Identify which cell holds the provided text, then report its (X, Y) central coordinate. 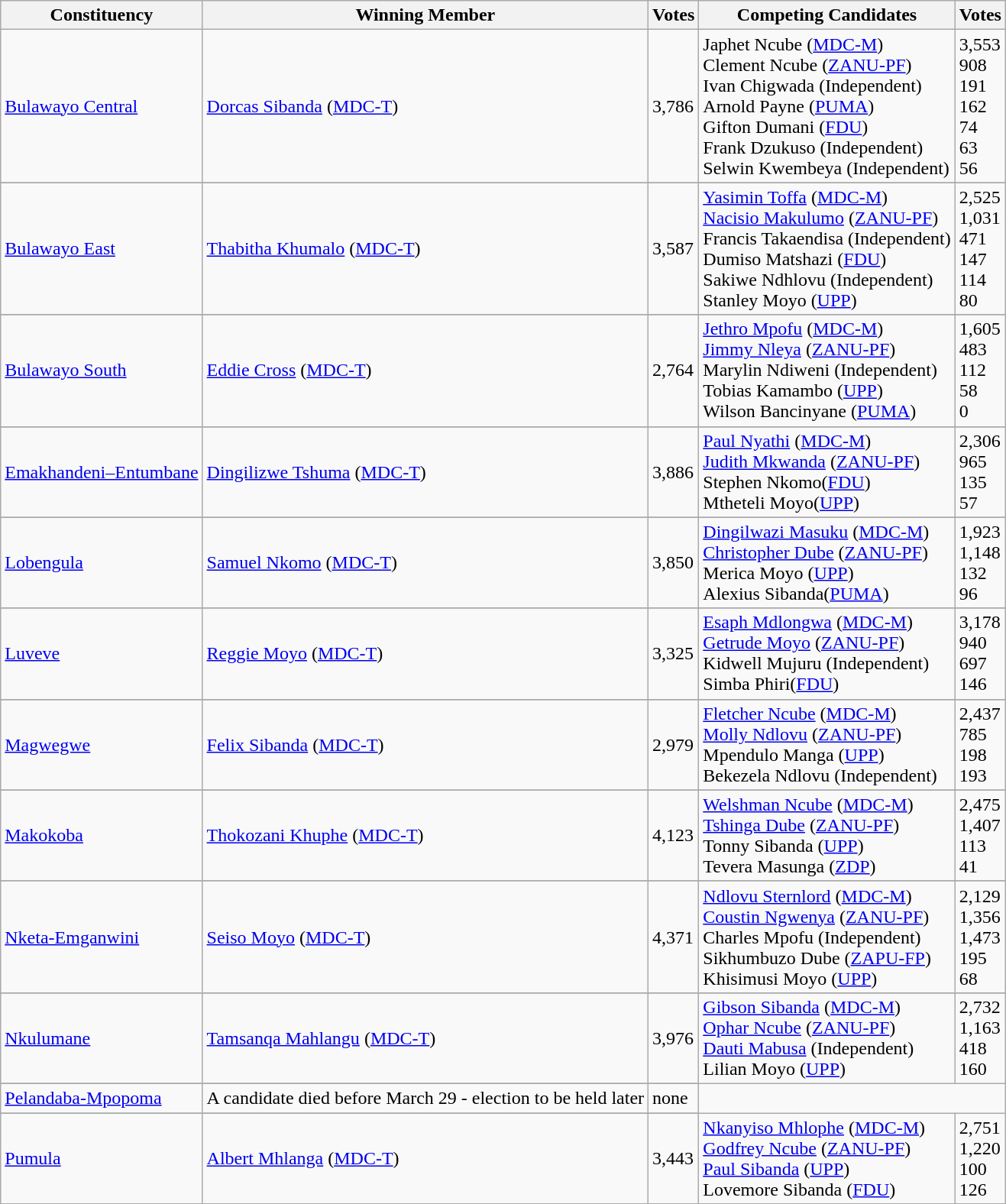
Yasimin Toffa (MDC-M)Nacisio Makulumo (ZANU-PF)Francis Takaendisa (Independent)Dumiso Matshazi (FDU)Sakiwe Ndhlovu (Independent)Stanley Moyo (UPP) (826, 249)
Emakhandeni–Entumbane (102, 472)
3,443 (674, 1158)
Tamsanqa Mahlangu (MDC-T) (425, 1037)
4,371 (674, 937)
Reggie Moyo (MDC-T) (425, 654)
Constituency (102, 15)
Pelandaba-Mpopoma (102, 1098)
Esaph Mdlongwa (MDC-M)Getrude Moyo (ZANU-PF)Kidwell Mujuru (Independent)Simba Phiri(FDU) (826, 654)
Bulawayo East (102, 249)
2,5251,03147114711480 (980, 249)
1,9231,14813296 (980, 562)
Competing Candidates (826, 15)
Luveve (102, 654)
Thokozani Khuphe (MDC-T) (425, 836)
Samuel Nkomo (MDC-T) (425, 562)
Nkulumane (102, 1037)
Winning Member (425, 15)
Pumula (102, 1158)
2,979 (674, 744)
2,30696513557 (980, 472)
Gibson Sibanda (MDC-M)Ophar Ncube (ZANU-PF)Dauti Mabusa (Independent)Lilian Moyo (UPP) (826, 1037)
2,7321,163418160 (980, 1037)
3,786 (674, 106)
3,886 (674, 472)
2,764 (674, 371)
Nketa-Emganwini (102, 937)
2,7511,220100126 (980, 1158)
A candidate died before March 29 - election to be held later (425, 1098)
Dingilwazi Masuku (MDC-M)Christopher Dube (ZANU-PF)Merica Moyo (UPP)Alexius Sibanda(PUMA) (826, 562)
Dingilizwe Tshuma (MDC-T) (425, 472)
2,1291,3561,47319568 (980, 937)
1,605483112580 (980, 371)
3,850 (674, 562)
4,123 (674, 836)
3,178940697146 (980, 654)
Albert Mhlanga (MDC-T) (425, 1158)
Paul Nyathi (MDC-M)Judith Mkwanda (ZANU-PF)Stephen Nkomo(FDU)Mtheteli Moyo(UPP) (826, 472)
3,325 (674, 654)
2,4751,40711341 (980, 836)
3,976 (674, 1037)
Bulawayo South (102, 371)
Ndlovu Sternlord (MDC-M)Coustin Ngwenya (ZANU-PF)Charles Mpofu (Independent)Sikhumbuzo Dube (ZAPU-FP)Khisimusi Moyo (UPP) (826, 937)
Fletcher Ncube (MDC-M)Molly Ndlovu (ZANU-PF)Mpendulo Manga (UPP)Bekezela Ndlovu (Independent) (826, 744)
Welshman Ncube (MDC-M)Tshinga Dube (ZANU-PF)Tonny Sibanda (UPP)Tevera Masunga (ZDP) (826, 836)
Lobengula (102, 562)
3,587 (674, 249)
Makokoba (102, 836)
Magwegwe (102, 744)
3,553908191162746356 (980, 106)
Nkanyiso Mhlophe (MDC-M)Godfrey Ncube (ZANU-PF)Paul Sibanda (UPP)Lovemore Sibanda (FDU) (826, 1158)
Felix Sibanda (MDC-T) (425, 744)
Bulawayo Central (102, 106)
Jethro Mpofu (MDC-M)Jimmy Nleya (ZANU-PF)Marylin Ndiweni (Independent)Tobias Kamambo (UPP)Wilson Bancinyane (PUMA) (826, 371)
2,437785198193 (980, 744)
Seiso Moyo (MDC-T) (425, 937)
none (674, 1098)
Dorcas Sibanda (MDC-T) (425, 106)
Eddie Cross (MDC-T) (425, 371)
Thabitha Khumalo (MDC-T) (425, 249)
